From the cell containing the given text, extract its center point as [X, Y] coordinate. 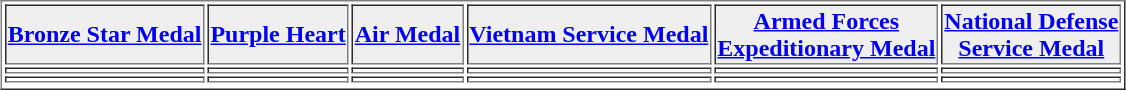
Vietnam Service Medal [588, 34]
Armed ForcesExpeditionary Medal [826, 34]
National DefenseService Medal [1031, 34]
Purple Heart [278, 34]
Bronze Star Medal [105, 34]
Air Medal [408, 34]
